From the cell containing the given text, extract its center point as [X, Y] coordinate. 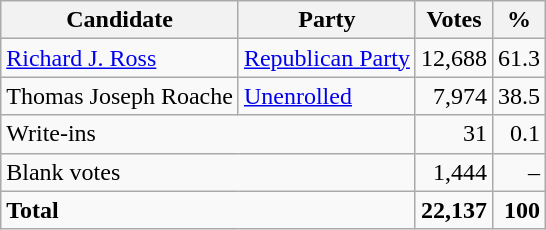
Write-ins [208, 134]
Votes [454, 20]
Thomas Joseph Roache [120, 96]
61.3 [520, 58]
Republican Party [326, 58]
Richard J. Ross [120, 58]
31 [454, 134]
0.1 [520, 134]
Party [326, 20]
38.5 [520, 96]
100 [520, 210]
– [520, 172]
Candidate [120, 20]
Unenrolled [326, 96]
12,688 [454, 58]
% [520, 20]
Blank votes [208, 172]
22,137 [454, 210]
7,974 [454, 96]
1,444 [454, 172]
Total [208, 210]
